Return the (X, Y) coordinate for the center point of the cell that contains the specified text.  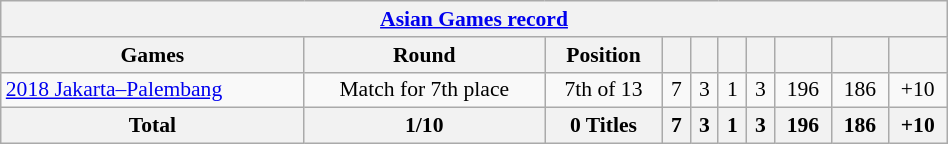
Round (424, 55)
Position (604, 55)
7th of 13 (604, 90)
Match for 7th place (424, 90)
Total (152, 126)
2018 Jakarta–Palembang (152, 90)
0 Titles (604, 126)
Games (152, 55)
Asian Games record (474, 19)
1/10 (424, 126)
